Scan for the cell matching the given text and deliver its (x, y) coordinate at center. 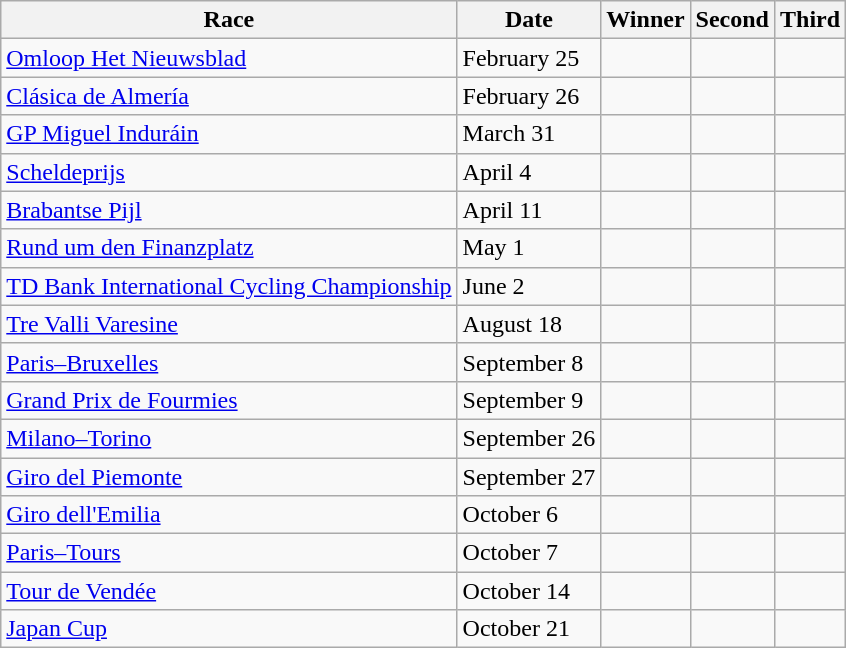
Tre Valli Varesine (229, 324)
Milano–Torino (229, 438)
April 4 (529, 172)
Date (529, 20)
September 26 (529, 438)
September 27 (529, 477)
October 6 (529, 515)
Paris–Tours (229, 553)
Grand Prix de Fourmies (229, 400)
October 7 (529, 553)
Omloop Het Nieuwsblad (229, 58)
Scheldeprijs (229, 172)
Giro del Piemonte (229, 477)
Rund um den Finanzplatz (229, 248)
Tour de Vendée (229, 591)
TD Bank International Cycling Championship (229, 286)
Paris–Bruxelles (229, 362)
April 11 (529, 210)
September 9 (529, 400)
Japan Cup (229, 629)
March 31 (529, 134)
February 25 (529, 58)
May 1 (529, 248)
Second (732, 20)
Third (810, 20)
October 21 (529, 629)
June 2 (529, 286)
February 26 (529, 96)
Clásica de Almería (229, 96)
Winner (646, 20)
September 8 (529, 362)
October 14 (529, 591)
August 18 (529, 324)
Race (229, 20)
Giro dell'Emilia (229, 515)
Brabantse Pijl (229, 210)
GP Miguel Induráin (229, 134)
